Identify which cell holds the provided text, then report its [X, Y] central coordinate. 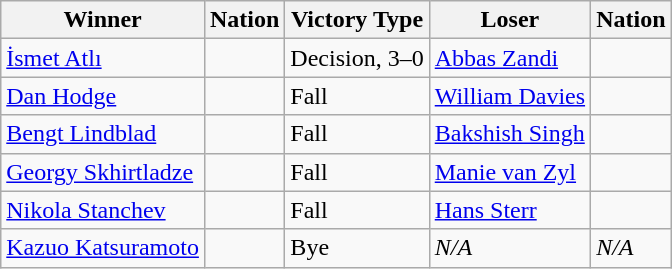
William Davies [510, 96]
Hans Sterr [510, 210]
Winner [103, 20]
Loser [510, 20]
Manie van Zyl [510, 172]
Bakshish Singh [510, 134]
Decision, 3–0 [357, 58]
Bengt Lindblad [103, 134]
Victory Type [357, 20]
Georgy Skhirtladze [103, 172]
İsmet Atlı [103, 58]
Nikola Stanchev [103, 210]
Dan Hodge [103, 96]
Bye [357, 248]
Abbas Zandi [510, 58]
Kazuo Katsuramoto [103, 248]
